Determine the [x, y] coordinate at the center of the cell enclosing the given text.  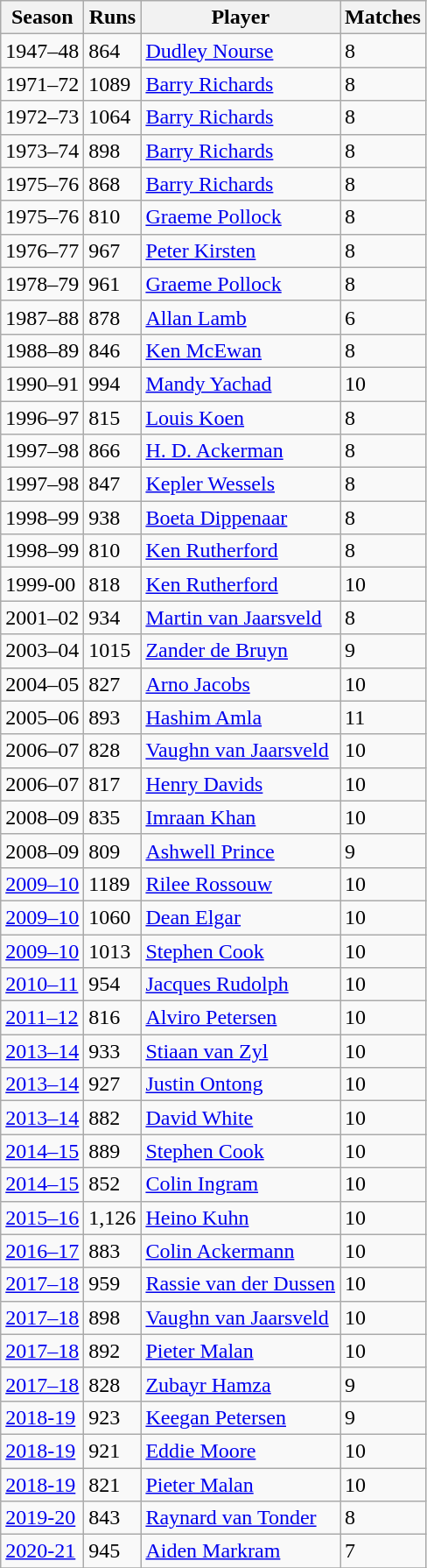
2015–16 [42, 1218]
2019-20 [42, 1518]
Kepler Wessels [241, 484]
994 [112, 384]
923 [112, 1417]
954 [112, 985]
1947–48 [42, 51]
7 [383, 1551]
Keegan Petersen [241, 1417]
938 [112, 518]
Eddie Moore [241, 1451]
Martin van Jaarsveld [241, 618]
2010–11 [42, 985]
Raynard van Tonder [241, 1518]
Dudley Nourse [241, 51]
927 [112, 1084]
Henry Davids [241, 784]
883 [112, 1251]
1976–77 [42, 251]
Arno Jacobs [241, 684]
2004–05 [42, 684]
1973–74 [42, 151]
Boeta Dippenaar [241, 518]
2011–12 [42, 1018]
868 [112, 184]
1987–88 [42, 317]
878 [112, 317]
Season [42, 18]
1089 [112, 84]
817 [112, 784]
Mandy Yachad [241, 384]
Rassie van der Dussen [241, 1284]
Matches [383, 18]
835 [112, 817]
934 [112, 618]
Dean Elgar [241, 917]
Allan Lamb [241, 317]
Justin Ontong [241, 1084]
967 [112, 251]
945 [112, 1551]
818 [112, 584]
David White [241, 1118]
1971–72 [42, 84]
959 [112, 1284]
Alviro Petersen [241, 1018]
Peter Kirsten [241, 251]
Ken McEwan [241, 350]
933 [112, 1051]
1990–91 [42, 384]
847 [112, 484]
1189 [112, 884]
1978–79 [42, 284]
Zander de Bruyn [241, 651]
846 [112, 350]
882 [112, 1118]
816 [112, 1018]
843 [112, 1518]
2003–04 [42, 651]
809 [112, 851]
892 [112, 1351]
Player [241, 18]
Colin Ingram [241, 1184]
Zubayr Hamza [241, 1384]
Louis Koen [241, 418]
1996–97 [42, 418]
864 [112, 51]
Aiden Markram [241, 1551]
2005–06 [42, 717]
H. D. Ackerman [241, 451]
2016–17 [42, 1251]
Runs [112, 18]
815 [112, 418]
866 [112, 451]
852 [112, 1184]
1060 [112, 917]
2020-21 [42, 1551]
961 [112, 284]
1064 [112, 117]
Jacques Rudolph [241, 985]
2001–02 [42, 618]
Heino Kuhn [241, 1218]
1015 [112, 651]
1972–73 [42, 117]
Rilee Rossouw [241, 884]
1,126 [112, 1218]
889 [112, 1151]
6 [383, 317]
1999-00 [42, 584]
Imraan Khan [241, 817]
1988–89 [42, 350]
Hashim Amla [241, 717]
821 [112, 1485]
Ashwell Prince [241, 851]
921 [112, 1451]
893 [112, 717]
827 [112, 684]
11 [383, 717]
1013 [112, 950]
Colin Ackermann [241, 1251]
Stiaan van Zyl [241, 1051]
